From the cell containing the given text, extract its center point as (X, Y) coordinate. 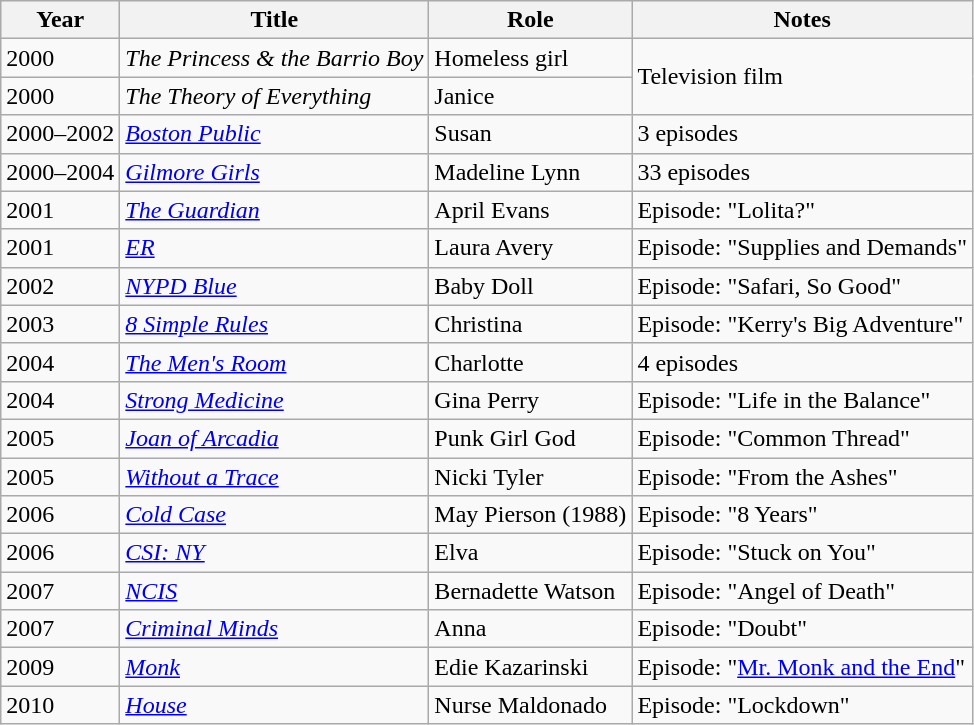
NYPD Blue (274, 286)
8 Simple Rules (274, 324)
Boston Public (274, 134)
The Guardian (274, 210)
Episode: "Supplies and Demands" (802, 248)
Episode: "Kerry's Big Adventure" (802, 324)
The Theory of Everything (274, 96)
Episode: "Life in the Balance" (802, 400)
Episode: "Mr. Monk and the End" (802, 667)
Title (274, 20)
Madeline Lynn (530, 172)
May Pierson (1988) (530, 515)
2002 (60, 286)
Janice (530, 96)
Notes (802, 20)
Episode: "8 Years" (802, 515)
Episode: "Stuck on You" (802, 553)
Nicki Tyler (530, 477)
Susan (530, 134)
Episode: "Lolita?" (802, 210)
Episode: "Angel of Death" (802, 591)
Criminal Minds (274, 629)
Punk Girl God (530, 438)
Episode: "Common Thread" (802, 438)
Gilmore Girls (274, 172)
2010 (60, 705)
Episode: "Doubt" (802, 629)
Elva (530, 553)
The Men's Room (274, 362)
Strong Medicine (274, 400)
33 episodes (802, 172)
ER (274, 248)
Nurse Maldonado (530, 705)
The Princess & the Barrio Boy (274, 58)
Television film (802, 77)
Charlotte (530, 362)
Christina (530, 324)
2000–2002 (60, 134)
2003 (60, 324)
Episode: "Safari, So Good" (802, 286)
2009 (60, 667)
Edie Kazarinski (530, 667)
Cold Case (274, 515)
Bernadette Watson (530, 591)
Joan of Arcadia (274, 438)
CSI: NY (274, 553)
Gina Perry (530, 400)
3 episodes (802, 134)
Anna (530, 629)
Laura Avery (530, 248)
4 episodes (802, 362)
Episode: "From the Ashes" (802, 477)
2000–2004 (60, 172)
Homeless girl (530, 58)
Role (530, 20)
Year (60, 20)
House (274, 705)
Baby Doll (530, 286)
Without a Trace (274, 477)
Monk (274, 667)
NCIS (274, 591)
April Evans (530, 210)
Episode: "Lockdown" (802, 705)
